Extract the (X, Y) coordinate from the center of the cell holding the provided text.  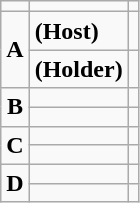
A (15, 50)
(Holder) (78, 69)
(Host) (78, 31)
B (15, 107)
D (15, 183)
C (15, 145)
